Search for the cell housing the specified text and yield its (x, y) center coordinate. 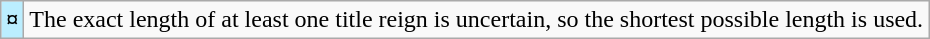
¤ (12, 20)
The exact length of at least one title reign is uncertain, so the shortest possible length is used. (476, 20)
